Capture the cell that displays the provided text and extract its (x, y) central coordinate. 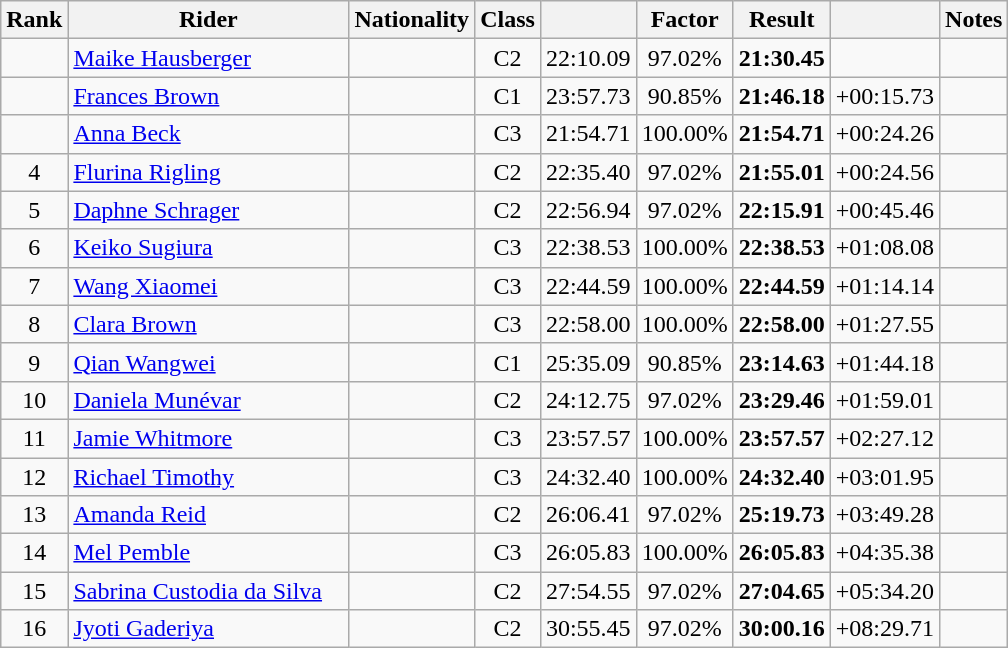
Maike Hausberger (208, 58)
8 (34, 324)
26:06.41 (588, 515)
13 (34, 515)
Rank (34, 20)
+01:59.01 (884, 400)
+01:27.55 (884, 324)
Richael Timothy (208, 477)
5 (34, 210)
21:30.45 (782, 58)
11 (34, 438)
6 (34, 248)
22:10.09 (588, 58)
25:19.73 (782, 515)
Daphne Schrager (208, 210)
Notes (974, 20)
24:12.75 (588, 400)
22:15.91 (782, 210)
+01:14.14 (884, 286)
27:04.65 (782, 591)
Rider (208, 20)
9 (34, 362)
+08:29.71 (884, 629)
+02:27.12 (884, 438)
22:35.40 (588, 172)
+03:49.28 (884, 515)
Keiko Sugiura (208, 248)
22:56.94 (588, 210)
Clara Brown (208, 324)
Jyoti Gaderiya (208, 629)
Sabrina Custodia da Silva (208, 591)
+00:24.56 (884, 172)
+01:08.08 (884, 248)
+00:24.26 (884, 134)
14 (34, 553)
23:57.73 (588, 96)
21:55.01 (782, 172)
+03:01.95 (884, 477)
4 (34, 172)
10 (34, 400)
30:00.16 (782, 629)
27:54.55 (588, 591)
7 (34, 286)
12 (34, 477)
21:46.18 (782, 96)
Result (782, 20)
+00:45.46 (884, 210)
25:35.09 (588, 362)
30:55.45 (588, 629)
15 (34, 591)
Amanda Reid (208, 515)
Wang Xiaomei (208, 286)
Nationality (412, 20)
+01:44.18 (884, 362)
Flurina Rigling (208, 172)
Jamie Whitmore (208, 438)
Frances Brown (208, 96)
+00:15.73 (884, 96)
Factor (684, 20)
23:29.46 (782, 400)
23:14.63 (782, 362)
Daniela Munévar (208, 400)
+04:35.38 (884, 553)
Qian Wangwei (208, 362)
Anna Beck (208, 134)
+05:34.20 (884, 591)
16 (34, 629)
Class (508, 20)
Mel Pemble (208, 553)
